Search for the cell housing the specified text and yield its (X, Y) center coordinate. 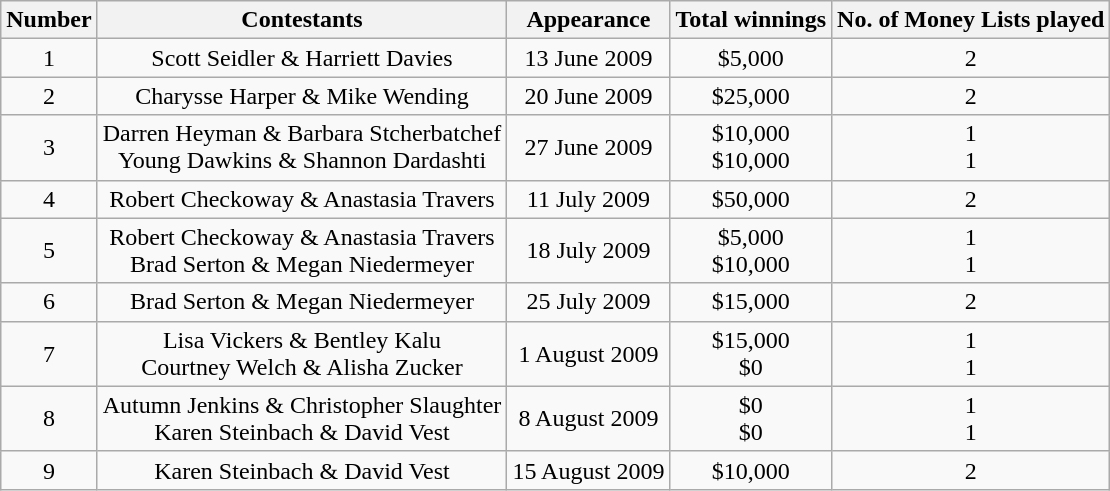
Brad Serton & Megan Niedermeyer (302, 302)
27 June 2009 (588, 148)
9 (49, 470)
$50,000 (751, 199)
Robert Checkoway & Anastasia Travers (302, 199)
20 June 2009 (588, 96)
7 (49, 354)
8 (49, 418)
$0$0 (751, 418)
$15,000$0 (751, 354)
$5,000 (751, 58)
$10,000$10,000 (751, 148)
$15,000 (751, 302)
Scott Seidler & Harriett Davies (302, 58)
No. of Money Lists played (971, 20)
13 June 2009 (588, 58)
8 August 2009 (588, 418)
3 (49, 148)
Karen Steinbach & David Vest (302, 470)
Robert Checkoway & Anastasia TraversBrad Serton & Megan Niedermeyer (302, 250)
Number (49, 20)
11 July 2009 (588, 199)
Darren Heyman & Barbara StcherbatchefYoung Dawkins & Shannon Dardashti (302, 148)
6 (49, 302)
Total winnings (751, 20)
Autumn Jenkins & Christopher SlaughterKaren Steinbach & David Vest (302, 418)
Appearance (588, 20)
Contestants (302, 20)
Charysse Harper & Mike Wending (302, 96)
1 (49, 58)
1 August 2009 (588, 354)
$5,000$10,000 (751, 250)
Lisa Vickers & Bentley KaluCourtney Welch & Alisha Zucker (302, 354)
4 (49, 199)
5 (49, 250)
25 July 2009 (588, 302)
$25,000 (751, 96)
18 July 2009 (588, 250)
15 August 2009 (588, 470)
$10,000 (751, 470)
